Scan for the cell matching the given text and deliver its (X, Y) coordinate at center. 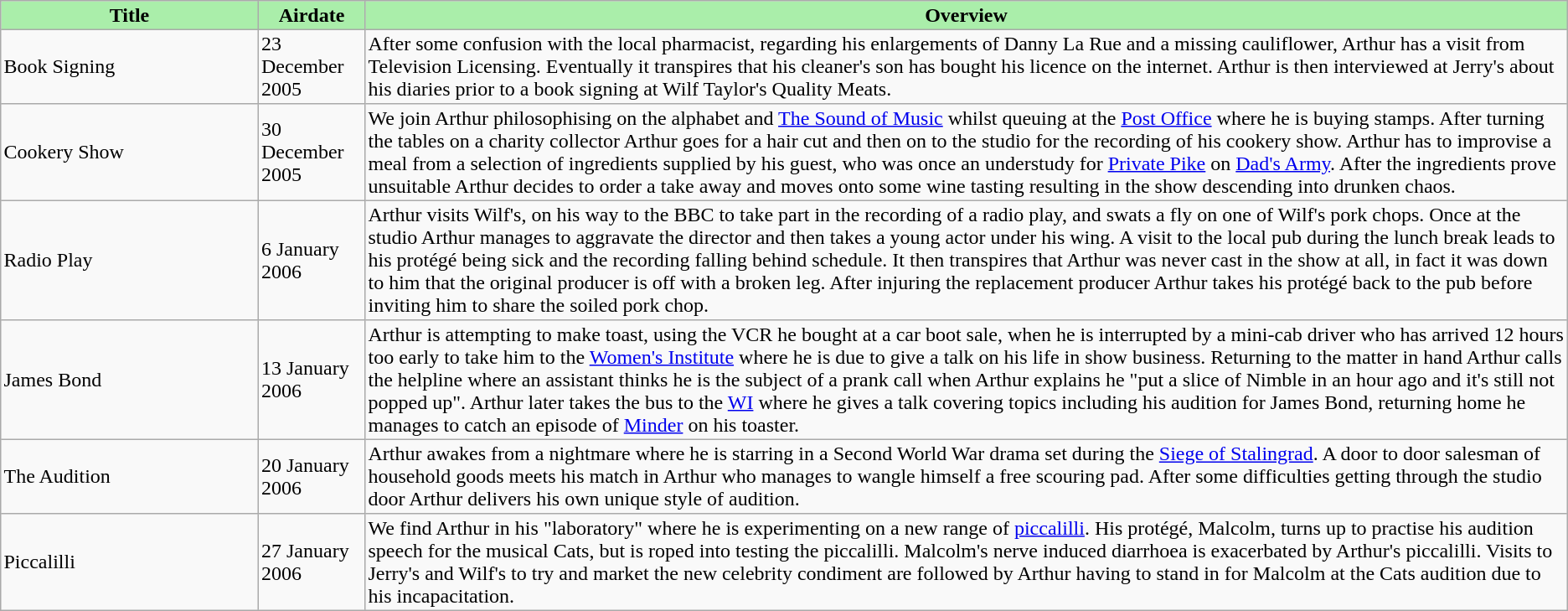
The Audition (130, 476)
6 January 2006 (312, 260)
20 January 2006 (312, 476)
Book Signing (130, 66)
13 January 2006 (312, 380)
Cookery Show (130, 153)
23 December 2005 (312, 66)
James Bond (130, 380)
Title (130, 15)
30 December 2005 (312, 153)
Airdate (312, 15)
27 January 2006 (312, 562)
Radio Play (130, 260)
Piccalilli (130, 562)
Overview (967, 15)
